Scan for the cell matching the given text and deliver its (X, Y) coordinate at center. 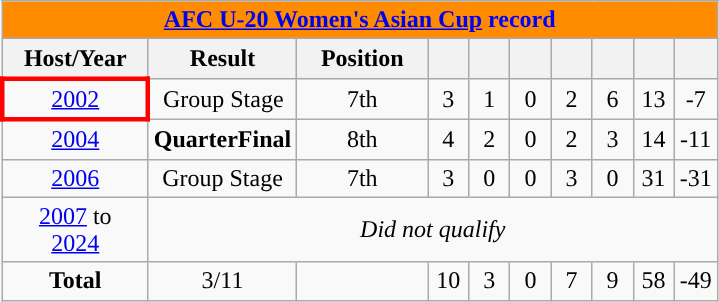
9 (612, 281)
-7 (696, 98)
14 (654, 139)
31 (654, 178)
1 (490, 98)
2002 (75, 98)
Did not qualify (432, 230)
58 (654, 281)
7 (572, 281)
-31 (696, 178)
-11 (696, 139)
2004 (75, 139)
13 (654, 98)
Position (362, 59)
2007 to 2024 (75, 230)
-49 (696, 281)
6 (612, 98)
Total (75, 281)
10 (448, 281)
AFC U-20 Women's Asian Cup record (360, 20)
QuarterFinal (222, 139)
8th (362, 139)
4 (448, 139)
3/11 (222, 281)
Host/Year (75, 59)
2006 (75, 178)
Result (222, 59)
